Determine the [X, Y] coordinate at the center of the cell enclosing the given text.  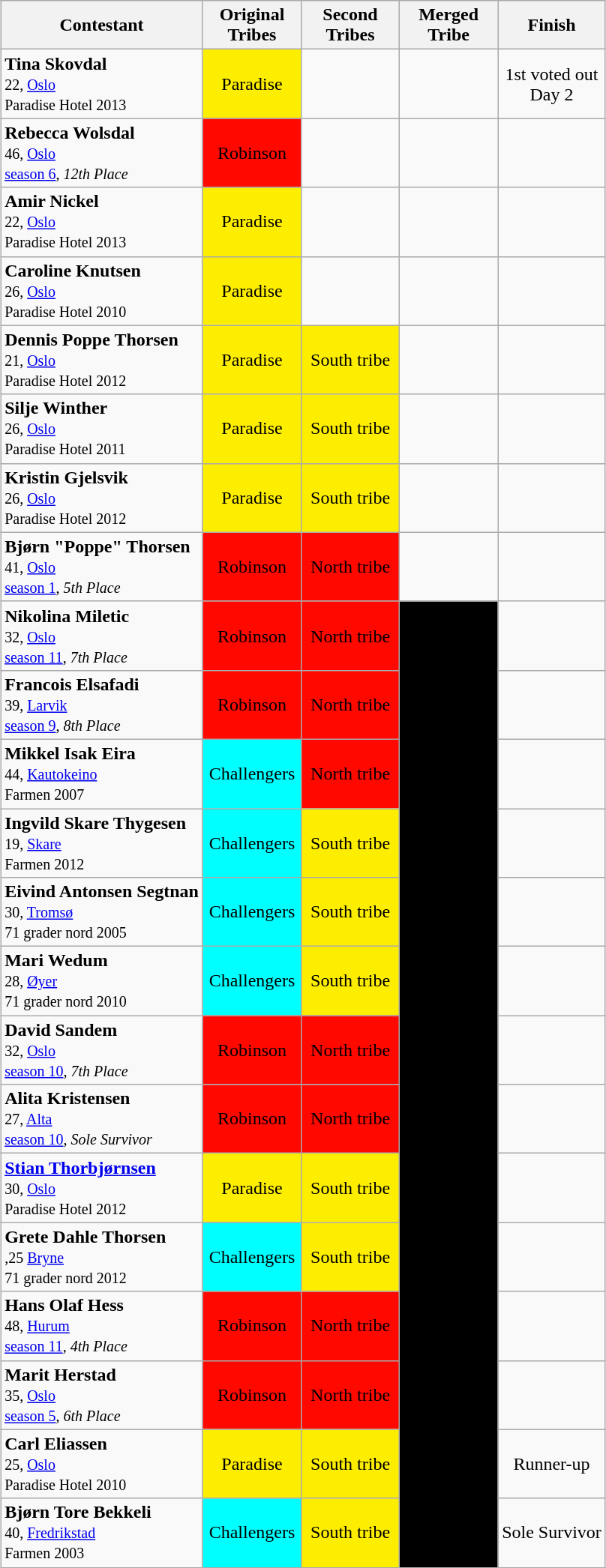
Ingvild Skare Thygesen19, SkareFarmen 2012 [102, 842]
Merged Tribe [448, 25]
Sole Survivor [552, 1533]
Francois Elsafadi39, Larvikseason 9, 8th Place [102, 705]
Rebecca Wolsdal46, Osloseason 6, 12th Place [102, 153]
David Sandem32, Osloseason 10, 7th Place [102, 1050]
SecondTribes [351, 25]
Eivind Antonsen Segtnan30, Tromsø71 grader nord 2005 [102, 912]
Silje Winther26, OsloParadise Hotel 2011 [102, 429]
Grete Dahle Thorsen,25 Bryne71 grader nord 2012 [102, 1257]
Carl Eliassen25, OsloParadise Hotel 2010 [102, 1464]
Kristin Gjelsvik26, OsloParadise Hotel 2012 [102, 498]
Marit Herstad35, Osloseason 5, 6th Place [102, 1395]
Amir Nickel22, OsloParadise Hotel 2013 [102, 222]
Dennis Poppe Thorsen21, OsloParadise Hotel 2012 [102, 360]
OriginalTribes [252, 25]
Hans Olaf Hess48, Hurumseason 11, 4th Place [102, 1326]
1st voted outDay 2 [552, 84]
Alita Kristensen27, Altaseason 10, Sole Survivor [102, 1119]
Runner-up [552, 1464]
Caroline Knutsen26, OsloParadise Hotel 2010 [102, 291]
Contestant [102, 25]
Finish [552, 25]
Tina Skovdal22, OsloParadise Hotel 2013 [102, 84]
Nikolina Miletic32, Osloseason 11, 7th Place [102, 636]
Mari Wedum28, Øyer71 grader nord 2010 [102, 981]
Stian Thorbjørnsen30, OsloParadise Hotel 2012 [102, 1188]
Mikkel Isak Eira44, KautokeinoFarmen 2007 [102, 774]
Bjørn Tore Bekkeli40, FredrikstadFarmen 2003 [102, 1533]
Bjørn "Poppe" Thorsen41, Osloseason 1, 5th Place [102, 567]
